Output the [X, Y] coordinate of the center of the cell containing the given text.  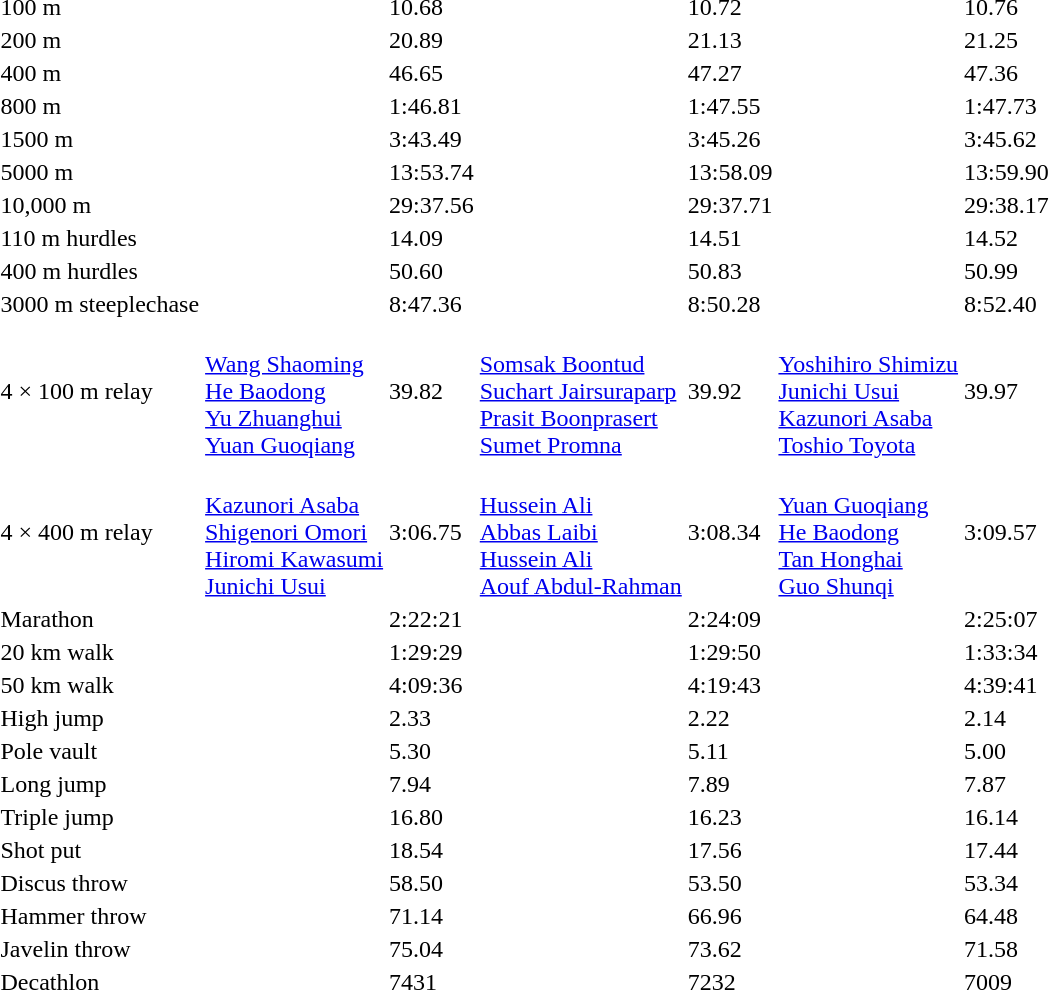
1:47.55 [730, 106]
Yuan GuoqiangHe BaodongTan HonghaiGuo Shunqi [868, 532]
1:29:29 [432, 652]
4:09:36 [432, 685]
3:06.75 [432, 532]
13:58.09 [730, 172]
2.33 [432, 718]
50.83 [730, 271]
20.89 [432, 40]
16.23 [730, 817]
46.65 [432, 73]
29:37.71 [730, 205]
3:45.26 [730, 139]
8:50.28 [730, 304]
14.51 [730, 238]
21.13 [730, 40]
8:47.36 [432, 304]
7.89 [730, 784]
7.94 [432, 784]
13:53.74 [432, 172]
2.22 [730, 718]
75.04 [432, 949]
39.82 [432, 391]
73.62 [730, 949]
3:43.49 [432, 139]
Kazunori AsabaShigenori OmoriHiromi KawasumiJunichi Usui [294, 532]
Hussein AliAbbas LaibiHussein AliAouf Abdul-Rahman [580, 532]
1:46.81 [432, 106]
4:19:43 [730, 685]
3:08.34 [730, 532]
2:24:09 [730, 619]
2:22:21 [432, 619]
39.92 [730, 391]
Wang ShaomingHe BaodongYu ZhuanghuiYuan Guoqiang [294, 391]
5.11 [730, 751]
Yoshihiro ShimizuJunichi UsuiKazunori AsabaToshio Toyota [868, 391]
17.56 [730, 850]
29:37.56 [432, 205]
53.50 [730, 883]
47.27 [730, 73]
Somsak BoontudSuchart JairsuraparpPrasit BoonprasertSumet Promna [580, 391]
66.96 [730, 916]
14.09 [432, 238]
16.80 [432, 817]
71.14 [432, 916]
18.54 [432, 850]
50.60 [432, 271]
5.30 [432, 751]
58.50 [432, 883]
1:29:50 [730, 652]
